Extract the [X, Y] coordinate from the center of the cell holding the provided text.  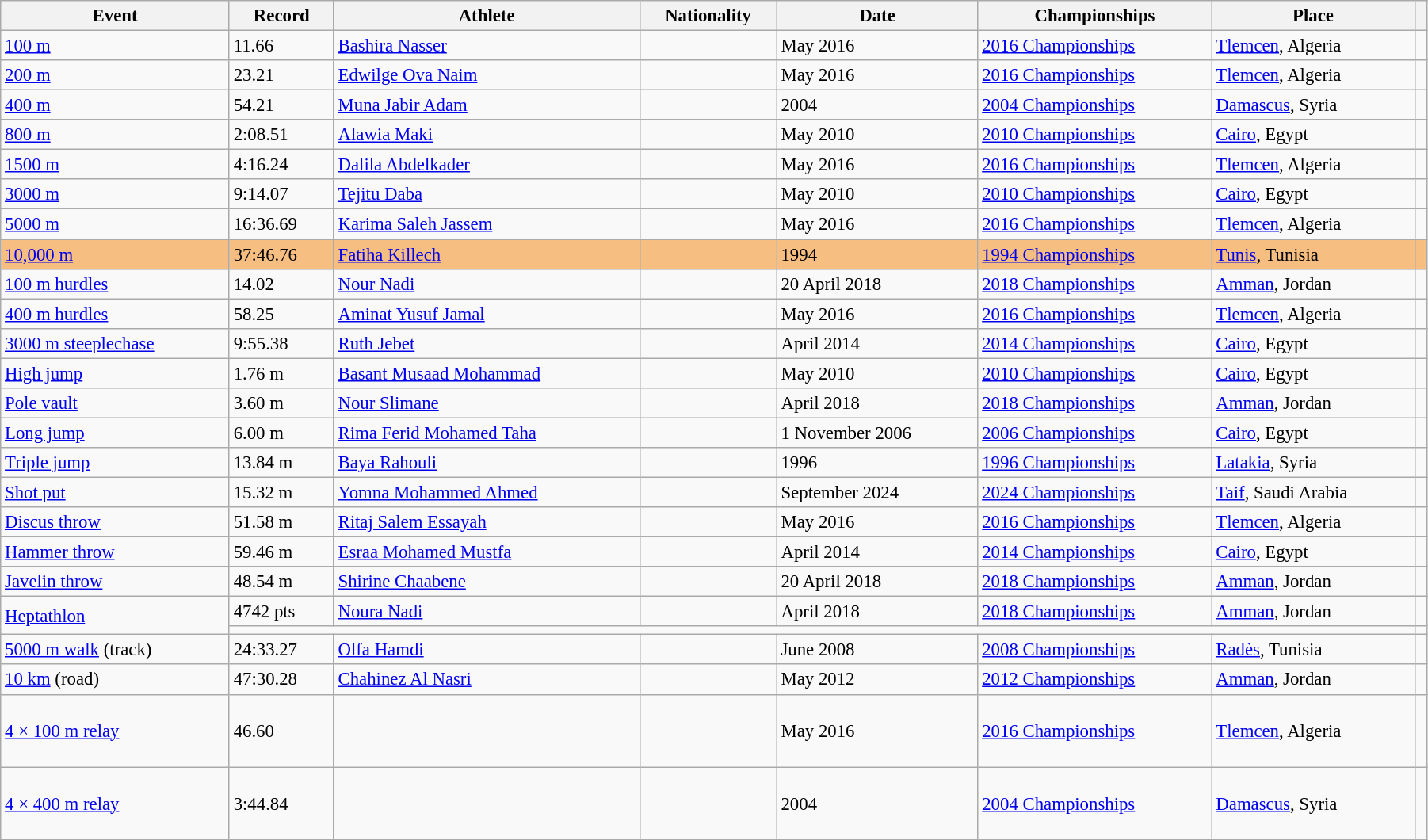
100 m hurdles [116, 284]
200 m [116, 75]
Ritaj Salem Essayah [487, 522]
1 November 2006 [877, 433]
10,000 m [116, 254]
Ruth Jebet [487, 343]
2024 Championships [1095, 492]
23.21 [281, 75]
3000 m [116, 194]
4 × 100 m relay [116, 731]
3:44.84 [281, 804]
3.60 m [281, 403]
Tunis, Tunisia [1313, 254]
37:46.76 [281, 254]
59.46 m [281, 552]
15.32 m [281, 492]
4742 pts [281, 612]
58.25 [281, 314]
2008 Championships [1095, 650]
100 m [116, 46]
1994 [877, 254]
Hammer throw [116, 552]
Baya Rahouli [487, 463]
51.58 m [281, 522]
Heptathlon [116, 616]
May 2012 [877, 680]
6.00 m [281, 433]
400 m [116, 105]
2006 Championships [1095, 433]
11.66 [281, 46]
24:33.27 [281, 650]
10 km (road) [116, 680]
Alawia Maki [487, 135]
3000 m steeplechase [116, 343]
13.84 m [281, 463]
Edwilge Ova Naim [487, 75]
2:08.51 [281, 135]
1500 m [116, 165]
Muna Jabir Adam [487, 105]
400 m hurdles [116, 314]
Pole vault [116, 403]
Date [877, 16]
Aminat Yusuf Jamal [487, 314]
800 m [116, 135]
Championships [1095, 16]
Event [116, 16]
14.02 [281, 284]
Yomna Mohammed Ahmed [487, 492]
Taif, Saudi Arabia [1313, 492]
Dalila Abdelkader [487, 165]
1996 [877, 463]
Chahinez Al Nasri [487, 680]
Shot put [116, 492]
Tejitu Daba [487, 194]
4 × 400 m relay [116, 804]
Karima Saleh Jassem [487, 224]
2012 Championships [1095, 680]
9:14.07 [281, 194]
Fatiha Killech [487, 254]
Esraa Mohamed Mustfa [487, 552]
16:36.69 [281, 224]
9:55.38 [281, 343]
Olfa Hamdi [487, 650]
Bashira Nasser [487, 46]
Noura Nadi [487, 612]
Nationality [708, 16]
47:30.28 [281, 680]
Discus throw [116, 522]
54.21 [281, 105]
Athlete [487, 16]
48.54 m [281, 582]
Triple jump [116, 463]
Record [281, 16]
Shirine Chaabene [487, 582]
5000 m walk (track) [116, 650]
46.60 [281, 731]
Basant Musaad Mohammad [487, 373]
4:16.24 [281, 165]
Radès, Tunisia [1313, 650]
Place [1313, 16]
Nour Slimane [487, 403]
September 2024 [877, 492]
Long jump [116, 433]
Javelin throw [116, 582]
High jump [116, 373]
5000 m [116, 224]
June 2008 [877, 650]
Latakia, Syria [1313, 463]
1996 Championships [1095, 463]
1.76 m [281, 373]
Rima Ferid Mohamed Taha [487, 433]
1994 Championships [1095, 254]
Nour Nadi [487, 284]
